Find where the given text appears and provide that cell's center as [X, Y] coordinate. 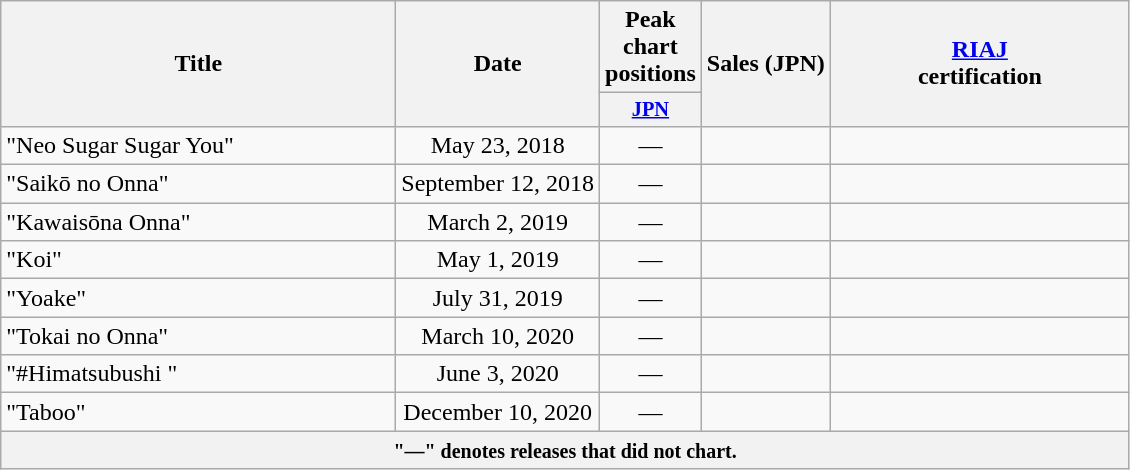
RIAJcertification [980, 64]
March 2, 2019 [498, 222]
May 1, 2019 [498, 260]
"—" denotes releases that did not chart. [566, 450]
May 23, 2018 [498, 145]
"Yoake" [198, 298]
JPN [651, 110]
"Tokai no Onna" [198, 336]
"Taboo" [198, 412]
March 10, 2020 [498, 336]
Date [498, 64]
"Koi" [198, 260]
"Kawaisōna Onna" [198, 222]
September 12, 2018 [498, 184]
"Saikō no Onna" [198, 184]
"#Himatsubushi " [198, 374]
"Neo Sugar Sugar You" [198, 145]
Title [198, 64]
Sales (JPN) [766, 64]
Peak chart positions [651, 47]
July 31, 2019 [498, 298]
June 3, 2020 [498, 374]
December 10, 2020 [498, 412]
